Locate the cell with the specified text and output its (x, y) center coordinate. 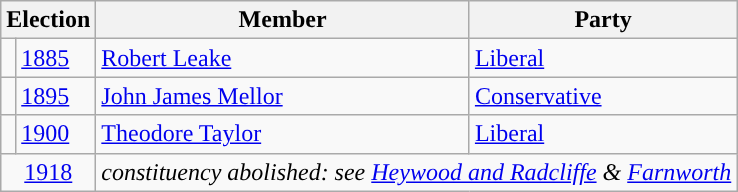
1900 (56, 134)
Robert Leake (283, 58)
John James Mellor (283, 96)
Party (602, 20)
Member (283, 20)
1885 (56, 58)
Conservative (602, 96)
1895 (56, 96)
1918 (48, 172)
Theodore Taylor (283, 134)
Election (48, 20)
constituency abolished: see Heywood and Radcliffe & Farnworth (416, 172)
